Scan for the cell matching the given text and deliver its [X, Y] coordinate at center. 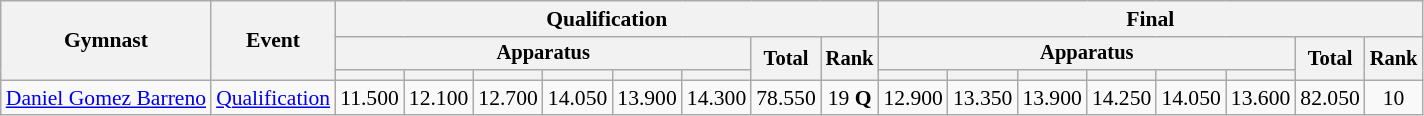
12.100 [438, 98]
11.500 [370, 98]
14.250 [1122, 98]
13.350 [982, 98]
Final [1150, 19]
12.900 [912, 98]
19 Q [850, 98]
Event [273, 40]
Daniel Gomez Barreno [106, 98]
10 [1394, 98]
13.600 [1260, 98]
Gymnast [106, 40]
14.300 [716, 98]
82.050 [1330, 98]
12.700 [508, 98]
78.550 [786, 98]
